From the cell containing the given text, extract its center point as [x, y] coordinate. 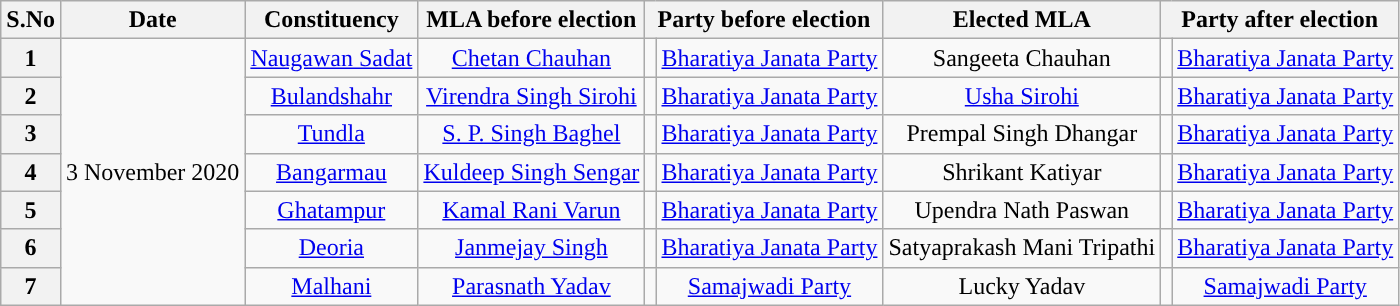
Chetan Chauhan [532, 58]
Lucky Yadav [1022, 286]
Date [152, 20]
Party before election [764, 20]
Virendra Singh Sirohi [532, 96]
6 [31, 248]
Ghatampur [332, 210]
Bangarmau [332, 172]
Deoria [332, 248]
Usha Sirohi [1022, 96]
S.No [31, 20]
S. P. Singh Baghel [532, 134]
Satyaprakash Mani Tripathi [1022, 248]
Kamal Rani Varun [532, 210]
MLA before election [532, 20]
1 [31, 58]
Constituency [332, 20]
Kuldeep Singh Sengar [532, 172]
Sangeeta Chauhan [1022, 58]
2 [31, 96]
3 November 2020 [152, 172]
Party after election [1280, 20]
5 [31, 210]
Bulandshahr [332, 96]
Shrikant Katiyar [1022, 172]
Prempal Singh Dhangar [1022, 134]
Elected MLA [1022, 20]
Janmejay Singh [532, 248]
Parasnath Yadav [532, 286]
3 [31, 134]
4 [31, 172]
Naugawan Sadat [332, 58]
Tundla [332, 134]
7 [31, 286]
Malhani [332, 286]
Upendra Nath Paswan [1022, 210]
